Return [x, y] of the center of cell containing provided text 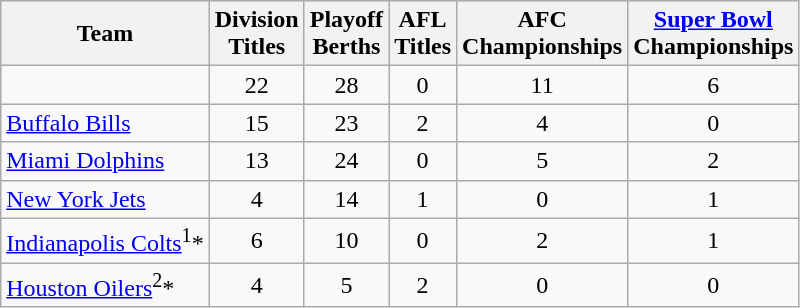
23 [346, 123]
New York Jets [105, 199]
28 [346, 85]
24 [346, 161]
AFLTitles [423, 34]
11 [542, 85]
Division Titles [256, 34]
Houston Oilers2* [105, 286]
14 [346, 199]
Indianapolis Colts1* [105, 240]
Buffalo Bills [105, 123]
Miami Dolphins [105, 161]
15 [256, 123]
Playoff Berths [346, 34]
22 [256, 85]
13 [256, 161]
Super Bowl Championships [714, 34]
10 [346, 240]
Team [105, 34]
AFCChampionships [542, 34]
